For the text-containing cell, return its midpoint in (x, y) coordinate format. 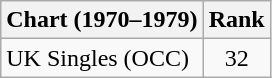
32 (236, 58)
UK Singles (OCC) (102, 58)
Chart (1970–1979) (102, 20)
Rank (236, 20)
